Output the (x, y) coordinate of the center of the cell containing the given text.  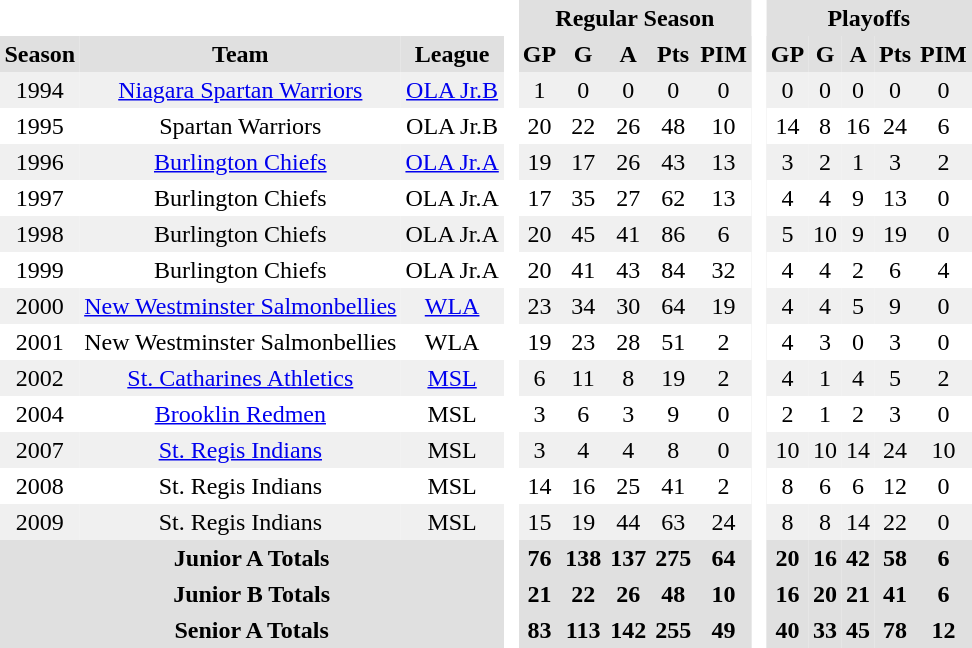
84 (674, 270)
Team (240, 54)
40 (787, 630)
62 (674, 198)
33 (826, 630)
1998 (40, 234)
44 (628, 522)
2002 (40, 378)
2000 (40, 306)
Junior A Totals (252, 558)
Niagara Spartan Warriors (240, 90)
2009 (40, 522)
35 (584, 198)
34 (584, 306)
138 (584, 558)
86 (674, 234)
137 (628, 558)
15 (539, 522)
1994 (40, 90)
32 (724, 270)
Senior A Totals (252, 630)
51 (674, 342)
25 (628, 486)
League (452, 54)
1996 (40, 162)
2007 (40, 450)
1995 (40, 126)
27 (628, 198)
Junior B Totals (252, 594)
142 (628, 630)
11 (584, 378)
Brooklin Redmen (240, 414)
78 (896, 630)
Regular Season (634, 18)
Spartan Warriors (240, 126)
113 (584, 630)
2008 (40, 486)
255 (674, 630)
Season (40, 54)
1999 (40, 270)
1997 (40, 198)
30 (628, 306)
2004 (40, 414)
St. Catharines Athletics (240, 378)
49 (724, 630)
28 (628, 342)
2001 (40, 342)
Playoffs (868, 18)
58 (896, 558)
275 (674, 558)
42 (858, 558)
76 (539, 558)
83 (539, 630)
63 (674, 522)
